Output the [x, y] coordinate of the center of the cell containing the given text.  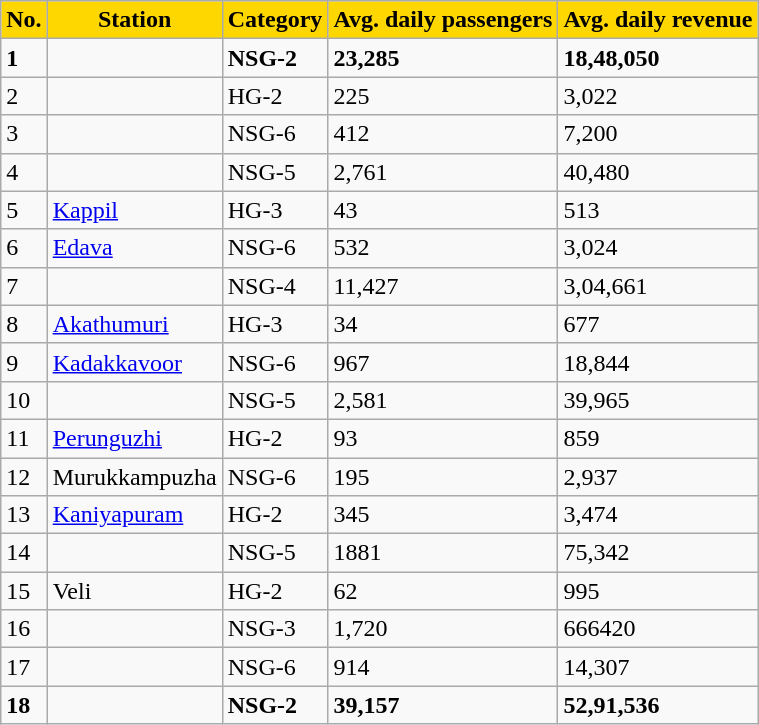
No. [24, 20]
7 [24, 286]
2,937 [658, 477]
Avg. daily revenue [658, 20]
39,157 [443, 705]
43 [443, 210]
995 [658, 591]
18,48,050 [658, 58]
18 [24, 705]
967 [443, 362]
859 [658, 438]
1 [24, 58]
Edava [134, 248]
11,427 [443, 286]
Station [134, 20]
75,342 [658, 553]
62 [443, 591]
Akathumuri [134, 324]
NSG-3 [275, 629]
Category [275, 20]
3,04,661 [658, 286]
5 [24, 210]
4 [24, 172]
Avg. daily passengers [443, 20]
52,91,536 [658, 705]
513 [658, 210]
345 [443, 515]
14 [24, 553]
3,474 [658, 515]
9 [24, 362]
16 [24, 629]
Veli [134, 591]
677 [658, 324]
3 [24, 134]
Kadakkavoor [134, 362]
195 [443, 477]
15 [24, 591]
1881 [443, 553]
NSG-4 [275, 286]
39,965 [658, 400]
Murukkampuzha [134, 477]
2,581 [443, 400]
Kaniyapuram [134, 515]
10 [24, 400]
13 [24, 515]
23,285 [443, 58]
3,024 [658, 248]
666420 [658, 629]
40,480 [658, 172]
17 [24, 667]
Kappil [134, 210]
14,307 [658, 667]
8 [24, 324]
1,720 [443, 629]
2 [24, 96]
18,844 [658, 362]
2,761 [443, 172]
3,022 [658, 96]
225 [443, 96]
532 [443, 248]
6 [24, 248]
914 [443, 667]
34 [443, 324]
412 [443, 134]
11 [24, 438]
Perunguzhi [134, 438]
7,200 [658, 134]
12 [24, 477]
93 [443, 438]
